For the text-containing cell, return its midpoint in [X, Y] coordinate format. 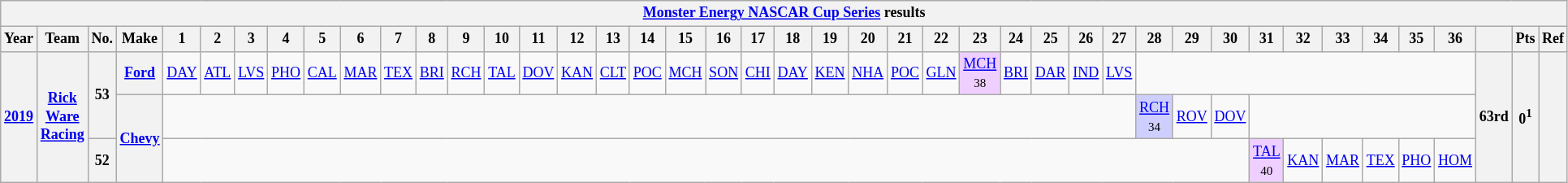
Monster Energy NASCAR Cup Series results [784, 13]
19 [830, 39]
Rick Ware Racing [62, 117]
63rd [1494, 117]
30 [1230, 39]
8 [432, 39]
6 [361, 39]
Ford [140, 73]
Pts [1525, 39]
2 [218, 39]
1 [182, 39]
33 [1343, 39]
7 [399, 39]
25 [1051, 39]
16 [724, 39]
NHA [868, 73]
12 [577, 39]
TAL [502, 73]
Make [140, 39]
ATL [218, 73]
Ref [1553, 39]
No. [102, 39]
32 [1303, 39]
29 [1192, 39]
23 [980, 39]
CLT [612, 73]
HOM [1455, 160]
Chevy [140, 138]
RCH34 [1155, 117]
01 [1525, 117]
15 [685, 39]
53 [102, 94]
27 [1119, 39]
11 [538, 39]
RCH [466, 73]
22 [941, 39]
5 [322, 39]
CHI [758, 73]
ROV [1192, 117]
26 [1086, 39]
36 [1455, 39]
SON [724, 73]
Year [19, 39]
DAR [1051, 73]
13 [612, 39]
31 [1267, 39]
IND [1086, 73]
MCH38 [980, 73]
52 [102, 160]
TAL40 [1267, 160]
3 [252, 39]
GLN [941, 73]
10 [502, 39]
17 [758, 39]
28 [1155, 39]
MCH [685, 73]
18 [793, 39]
KEN [830, 73]
CAL [322, 73]
34 [1380, 39]
21 [905, 39]
2019 [19, 117]
24 [1017, 39]
35 [1416, 39]
20 [868, 39]
4 [286, 39]
Team [62, 39]
14 [647, 39]
9 [466, 39]
